Scan for the cell matching the given text and deliver its (X, Y) coordinate at center. 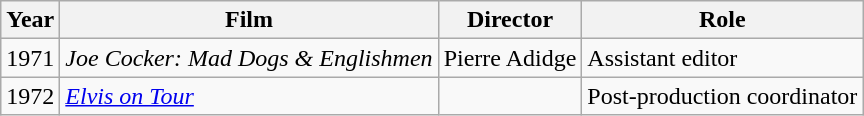
Director (510, 20)
Joe Cocker: Mad Dogs & Englishmen (249, 58)
Elvis on Tour (249, 96)
1972 (30, 96)
1971 (30, 58)
Film (249, 20)
Role (722, 20)
Post-production coordinator (722, 96)
Year (30, 20)
Assistant editor (722, 58)
Pierre Adidge (510, 58)
